Detect which cell encompasses the target text, then output its (x, y) center coordinate. 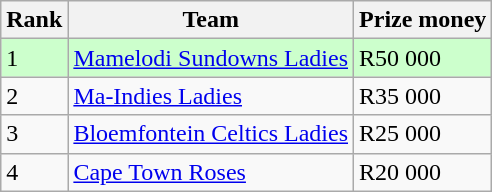
Cape Town Roses (211, 172)
1 (34, 58)
R35 000 (423, 96)
Prize money (423, 20)
Rank (34, 20)
Team (211, 20)
Mamelodi Sundowns Ladies (211, 58)
R25 000 (423, 134)
Ma-Indies Ladies (211, 96)
Bloemfontein Celtics Ladies (211, 134)
2 (34, 96)
3 (34, 134)
4 (34, 172)
R20 000 (423, 172)
R50 000 (423, 58)
